Detect which cell encompasses the target text, then output its [X, Y] center coordinate. 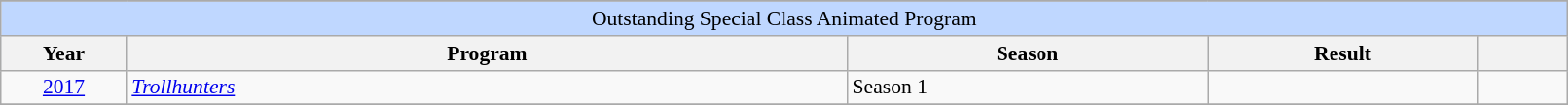
Year [64, 53]
Result [1343, 53]
Season 1 [1028, 87]
Outstanding Special Class Animated Program [784, 18]
2017 [64, 87]
Program [487, 53]
Season [1028, 53]
Trollhunters [487, 87]
